Search for the cell housing the specified text and yield its [X, Y] center coordinate. 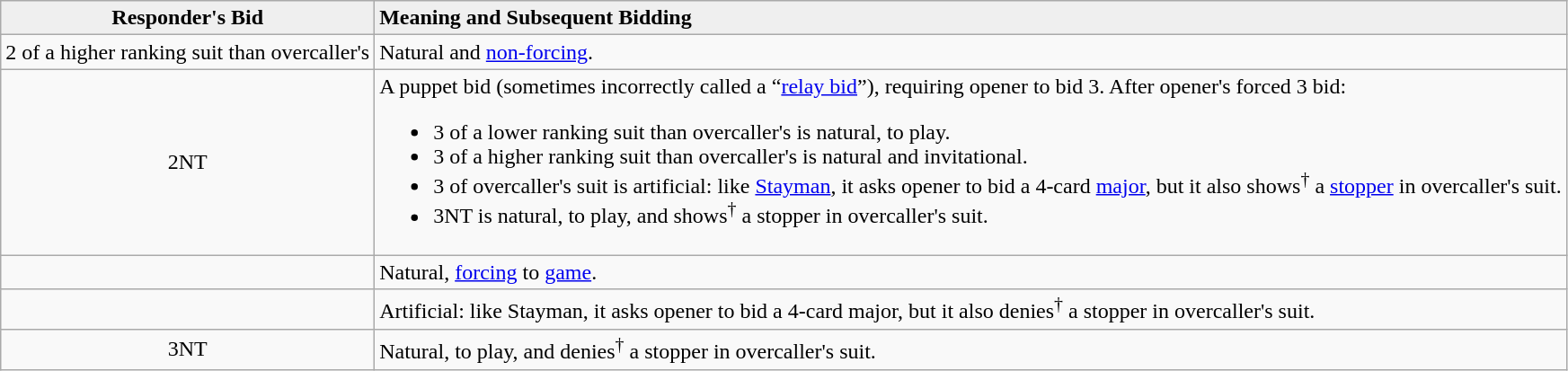
Natural, to play, and denies† a stopper in overcaller's suit. [970, 350]
Artificial: like Stayman, it asks opener to bid a 4-card major, but it also denies† a stopper in overcaller's suit. [970, 309]
Responder's Bid [188, 18]
2 of a higher ranking suit than overcaller's [188, 52]
Natural, forcing to game. [970, 272]
3NT [188, 350]
Natural and non-forcing. [970, 52]
2NT [188, 162]
Meaning and Subsequent Bidding [970, 18]
